Provide the [x, y] coordinate of the cell's center where the given text is located.  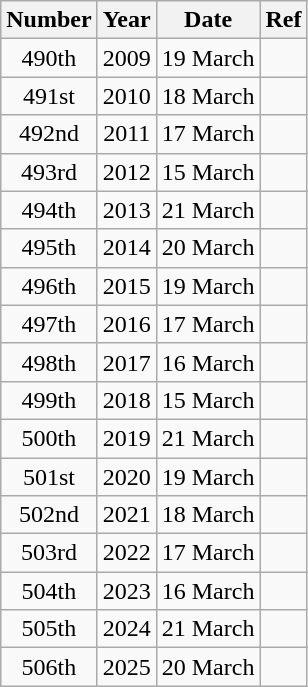
2021 [126, 515]
492nd [49, 134]
502nd [49, 515]
2023 [126, 591]
503rd [49, 553]
494th [49, 210]
493rd [49, 172]
2014 [126, 248]
501st [49, 477]
2012 [126, 172]
2015 [126, 286]
2018 [126, 400]
Year [126, 20]
506th [49, 667]
2013 [126, 210]
490th [49, 58]
2025 [126, 667]
505th [49, 629]
495th [49, 248]
2020 [126, 477]
2022 [126, 553]
497th [49, 324]
Date [208, 20]
498th [49, 362]
2009 [126, 58]
2019 [126, 438]
2016 [126, 324]
2011 [126, 134]
2010 [126, 96]
2024 [126, 629]
496th [49, 286]
499th [49, 400]
491st [49, 96]
Ref [284, 20]
Number [49, 20]
500th [49, 438]
504th [49, 591]
2017 [126, 362]
